Search for the cell housing the specified text and yield its (x, y) center coordinate. 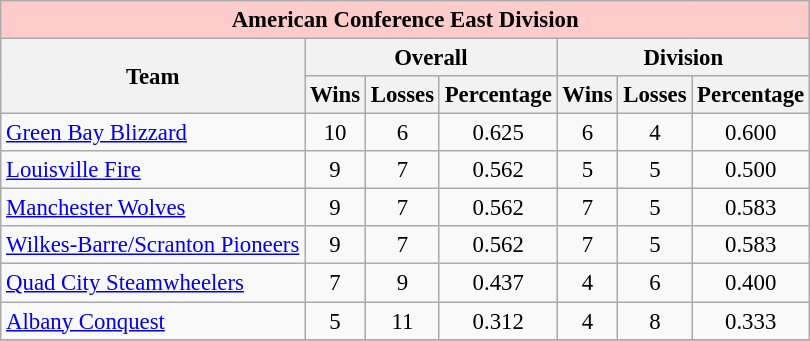
0.600 (751, 133)
0.625 (498, 133)
0.500 (751, 170)
Overall (431, 58)
Wilkes-Barre/Scranton Pioneers (153, 245)
11 (402, 321)
American Conference East Division (406, 20)
Quad City Steamwheelers (153, 283)
0.333 (751, 321)
8 (655, 321)
10 (336, 133)
Albany Conquest (153, 321)
Division (683, 58)
0.400 (751, 283)
0.437 (498, 283)
Louisville Fire (153, 170)
Green Bay Blizzard (153, 133)
Manchester Wolves (153, 208)
Team (153, 76)
0.312 (498, 321)
